Provide the (X, Y) coordinate of the cell's center where the given text is located.  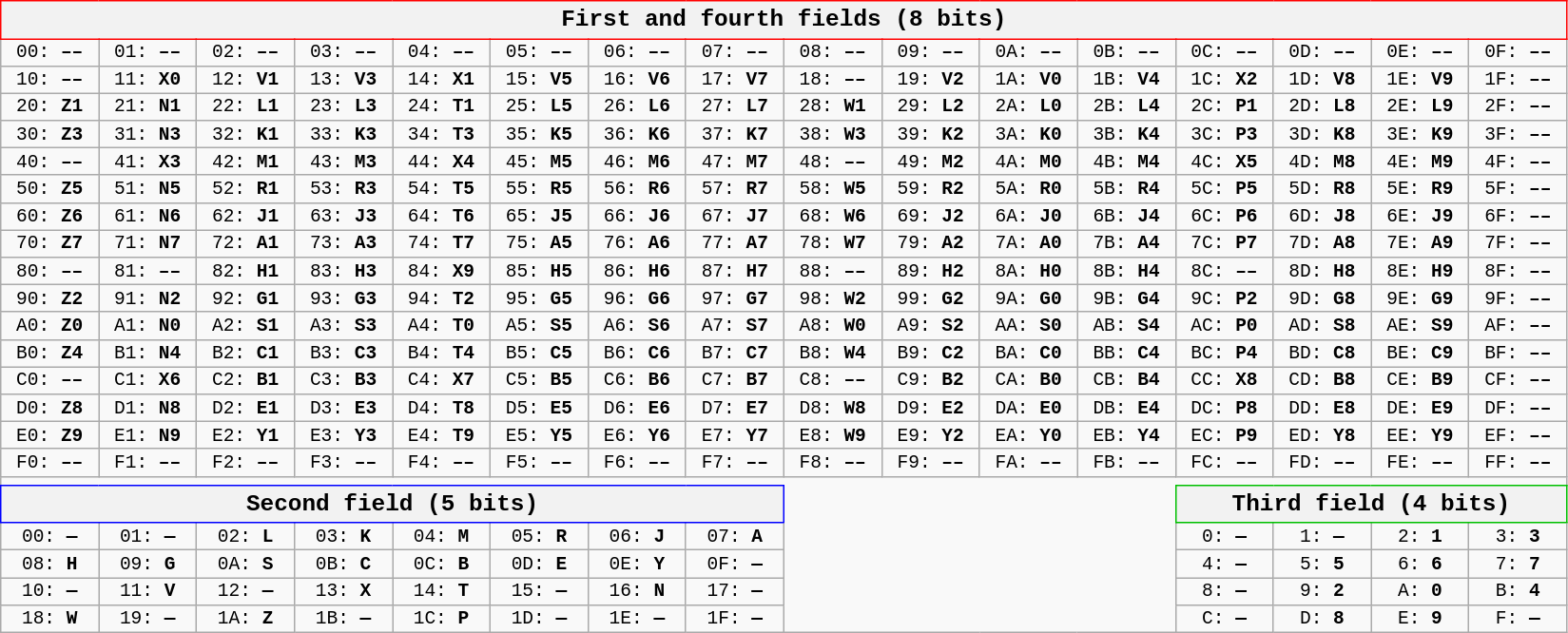
40: –– (49, 162)
BE: C9 (1421, 354)
5D: R8 (1322, 188)
E8: W9 (833, 435)
C8: –– (833, 380)
B3: C3 (344, 354)
07: A (734, 536)
9A: G0 (1029, 298)
6A: J0 (1029, 217)
4B: M4 (1126, 162)
D5: E5 (538, 409)
72: A1 (245, 243)
58: W5 (833, 188)
60: Z6 (49, 217)
7D: A8 (1322, 243)
64: T6 (441, 217)
00: –– (49, 51)
A9: S2 (930, 325)
9F: –– (1518, 298)
23: L3 (344, 106)
32: K1 (245, 135)
30: Z3 (49, 135)
BB: C4 (1126, 354)
CB: B4 (1126, 380)
B4: T4 (441, 354)
F8: –– (833, 462)
1: — (1322, 536)
33: K3 (344, 135)
01: — (148, 536)
48: –– (833, 162)
0D: –– (1322, 51)
7: 7 (1518, 565)
4D: M8 (1322, 162)
62: J1 (245, 217)
1C: X2 (1225, 80)
A7: S7 (734, 325)
F6: –– (637, 462)
AA: S0 (1029, 325)
17: — (734, 591)
0E: Y (637, 565)
EE: Y9 (1421, 435)
A1: N0 (148, 325)
39: K2 (930, 135)
DB: E4 (1126, 409)
05: R (538, 536)
80: –– (49, 272)
First and fourth fields (8 bits) (784, 20)
37: K7 (734, 135)
C5: B5 (538, 380)
97: G7 (734, 298)
E1: N9 (148, 435)
Second field (5 bits) (393, 504)
0E: –– (1421, 51)
4: — (1225, 565)
18: W (49, 618)
A4: T0 (441, 325)
9B: G4 (1126, 298)
5A: R0 (1029, 188)
81: –– (148, 272)
AB: S4 (1126, 325)
5C: P5 (1225, 188)
F0: –– (49, 462)
52: R1 (245, 188)
13: X (344, 591)
54: T5 (441, 188)
B8: W4 (833, 354)
8F: –– (1518, 272)
1B: — (344, 618)
A8: W0 (833, 325)
85: H5 (538, 272)
FE: –– (1421, 462)
CF: –– (1518, 380)
03: K (344, 536)
21: N1 (148, 106)
C: — (1225, 618)
EC: P9 (1225, 435)
1E: V9 (1421, 80)
B5: C5 (538, 354)
E2: Y1 (245, 435)
19: V2 (930, 80)
2A: L0 (1029, 106)
8B: H4 (1126, 272)
50: Z5 (49, 188)
4C: X5 (1225, 162)
D: 8 (1322, 618)
22: L1 (245, 106)
26: L6 (637, 106)
D0: Z8 (49, 409)
86: H6 (637, 272)
E0: Z9 (49, 435)
8: — (1225, 591)
0C: –– (1225, 51)
ED: Y8 (1322, 435)
42: M1 (245, 162)
F3: –– (344, 462)
25: L5 (538, 106)
B0: Z4 (49, 354)
FB: –– (1126, 462)
14: T (441, 591)
A6: S6 (637, 325)
A: 0 (1421, 591)
12: V1 (245, 80)
B7: C7 (734, 354)
C7: B7 (734, 380)
1A: V0 (1029, 80)
CA: B0 (1029, 380)
94: T2 (441, 298)
88: –– (833, 272)
1D: V8 (1322, 80)
5E: R9 (1421, 188)
95: G5 (538, 298)
8A: H0 (1029, 272)
6C: P6 (1225, 217)
DC: P8 (1225, 409)
7E: A9 (1421, 243)
92: G1 (245, 298)
0F: –– (1518, 51)
1F: — (734, 618)
03: –– (344, 51)
96: G6 (637, 298)
9D: G8 (1322, 298)
1B: V4 (1126, 80)
34: T3 (441, 135)
C0: –– (49, 380)
0A: –– (1029, 51)
15: V5 (538, 80)
D9: E2 (930, 409)
8C: –– (1225, 272)
79: A2 (930, 243)
D2: E1 (245, 409)
57: R7 (734, 188)
DD: E8 (1322, 409)
08: H (49, 565)
C1: X6 (148, 380)
FD: –– (1322, 462)
74: T7 (441, 243)
10: — (49, 591)
C4: X7 (441, 380)
7F: –– (1518, 243)
87: H7 (734, 272)
2: 1 (1421, 536)
0B: –– (1126, 51)
5F: –– (1518, 188)
6: 6 (1421, 565)
59: R2 (930, 188)
3E: K9 (1421, 135)
CE: B9 (1421, 380)
71: N7 (148, 243)
6D: J8 (1322, 217)
63: J3 (344, 217)
06: J (637, 536)
10: –– (49, 80)
FF: –– (1518, 462)
02: L (245, 536)
0: — (1225, 536)
68: W6 (833, 217)
2D: L8 (1322, 106)
13: V3 (344, 80)
05: –– (538, 51)
0D: E (538, 565)
09: G (148, 565)
8E: H9 (1421, 272)
A3: S3 (344, 325)
16: N (637, 591)
D4: T8 (441, 409)
E5: Y5 (538, 435)
9: 2 (1322, 591)
09: –– (930, 51)
3: 3 (1518, 536)
C9: B2 (930, 380)
EA: Y0 (1029, 435)
82: H1 (245, 272)
02: –– (245, 51)
F: — (1518, 618)
20: Z1 (49, 106)
B: 4 (1518, 591)
06: –– (637, 51)
AF: –– (1518, 325)
B2: C1 (245, 354)
7C: P7 (1225, 243)
Third field (4 bits) (1371, 504)
77: A7 (734, 243)
47: M7 (734, 162)
15: — (538, 591)
98: W2 (833, 298)
AD: S8 (1322, 325)
BA: C0 (1029, 354)
C6: B6 (637, 380)
41: X3 (148, 162)
F7: –– (734, 462)
A2: S1 (245, 325)
29: L2 (930, 106)
FC: –– (1225, 462)
24: T1 (441, 106)
4E: M9 (1421, 162)
46: M6 (637, 162)
51: N5 (148, 188)
31: N3 (148, 135)
0F: — (734, 565)
0C: B (441, 565)
EF: –– (1518, 435)
11: V (148, 591)
6B: J4 (1126, 217)
67: J7 (734, 217)
53: R3 (344, 188)
43: M3 (344, 162)
08: –– (833, 51)
66: J6 (637, 217)
5: 5 (1322, 565)
12: — (245, 591)
1A: Z (245, 618)
E7: Y7 (734, 435)
35: K5 (538, 135)
F9: –– (930, 462)
DE: E9 (1421, 409)
E4: T9 (441, 435)
2B: L4 (1126, 106)
D8: W8 (833, 409)
CC: X8 (1225, 380)
D7: E7 (734, 409)
89: H2 (930, 272)
3A: K0 (1029, 135)
F4: –– (441, 462)
F1: –– (148, 462)
84: X9 (441, 272)
01: –– (148, 51)
2F: –– (1518, 106)
DA: E0 (1029, 409)
6E: J9 (1421, 217)
3D: K8 (1322, 135)
D6: E6 (637, 409)
8D: H8 (1322, 272)
99: G2 (930, 298)
5B: R4 (1126, 188)
45: M5 (538, 162)
38: W3 (833, 135)
1C: P (441, 618)
BF: –– (1518, 354)
3B: K4 (1126, 135)
27: L7 (734, 106)
4A: M0 (1029, 162)
9E: G9 (1421, 298)
AE: S9 (1421, 325)
C3: B3 (344, 380)
0A: S (245, 565)
BD: C8 (1322, 354)
36: K6 (637, 135)
44: X4 (441, 162)
56: R6 (637, 188)
76: A6 (637, 243)
16: V6 (637, 80)
17: V7 (734, 80)
04: M (441, 536)
1D: — (538, 618)
1F: –– (1518, 80)
B9: C2 (930, 354)
55: R5 (538, 188)
B1: N4 (148, 354)
B6: C6 (637, 354)
FA: –– (1029, 462)
91: N2 (148, 298)
73: A3 (344, 243)
69: J2 (930, 217)
E9: Y2 (930, 435)
75: A5 (538, 243)
D1: N8 (148, 409)
A5: S5 (538, 325)
28: W1 (833, 106)
2C: P1 (1225, 106)
4F: –– (1518, 162)
E: 9 (1421, 618)
E6: Y6 (637, 435)
93: G3 (344, 298)
70: Z7 (49, 243)
18: –– (833, 80)
C2: B1 (245, 380)
6F: –– (1518, 217)
F2: –– (245, 462)
65: J5 (538, 217)
04: –– (441, 51)
11: X0 (148, 80)
F5: –– (538, 462)
D3: E3 (344, 409)
90: Z2 (49, 298)
9C: P2 (1225, 298)
EB: Y4 (1126, 435)
61: N6 (148, 217)
2E: L9 (1421, 106)
E3: Y3 (344, 435)
78: W7 (833, 243)
07: –– (734, 51)
3C: P3 (1225, 135)
3F: –– (1518, 135)
7A: A0 (1029, 243)
49: M2 (930, 162)
CD: B8 (1322, 380)
A0: Z0 (49, 325)
1E: — (637, 618)
14: X1 (441, 80)
BC: P4 (1225, 354)
DF: –– (1518, 409)
83: H3 (344, 272)
AC: P0 (1225, 325)
19: — (148, 618)
00: — (49, 536)
0B: C (344, 565)
7B: A4 (1126, 243)
